Pinpoint the cell where the given text exists, returning its (X, Y) midpoint coordinate. 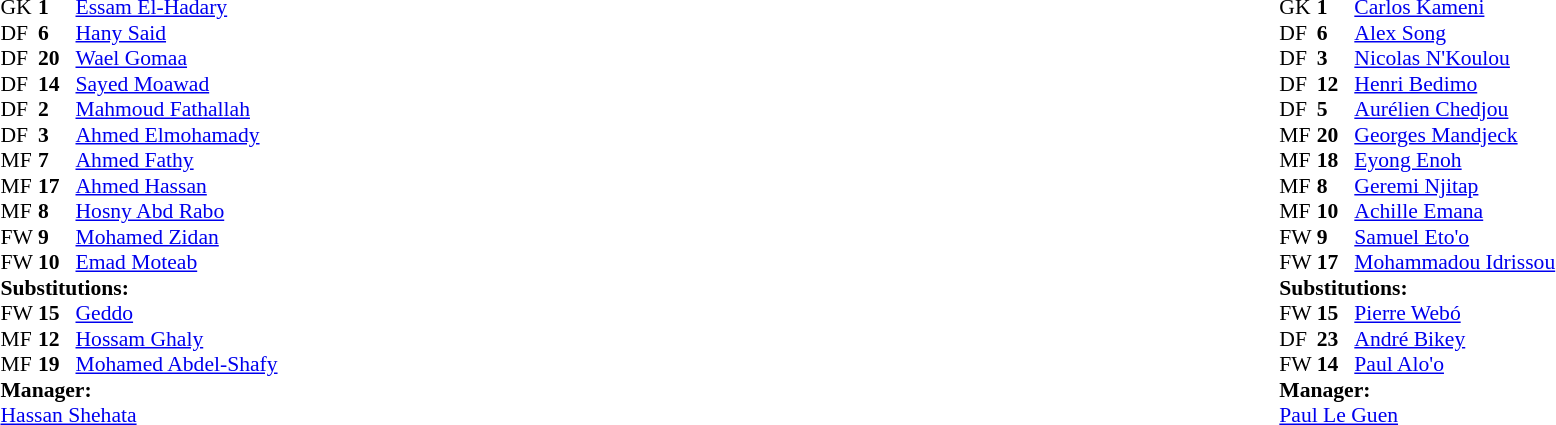
Henri Bedimo (1454, 84)
5 (1336, 109)
Hosny Abd Rabo (177, 211)
Sayed Moawad (177, 84)
Mohamed Zidan (177, 237)
André Bikey (1454, 339)
18 (1336, 161)
Mahmoud Fathallah (177, 109)
Mohamed Abdel-Shafy (177, 365)
Wael Gomaa (177, 59)
19 (57, 365)
Nicolas N'Koulou (1454, 59)
Eyong Enoh (1454, 161)
23 (1336, 339)
Ahmed Elmohamady (177, 135)
Emad Moteab (177, 263)
Paul Alo'o (1454, 365)
Aurélien Chedjou (1454, 109)
Geddo (177, 313)
Hany Said (177, 33)
Achille Emana (1454, 211)
Georges Mandjeck (1454, 135)
2 (57, 109)
Mohammadou Idrissou (1454, 263)
7 (57, 161)
Ahmed Fathy (177, 161)
Geremi Njitap (1454, 186)
Alex Song (1454, 33)
Hossam Ghaly (177, 339)
Pierre Webó (1454, 313)
Ahmed Hassan (177, 186)
Samuel Eto'o (1454, 237)
